Extract the (X, Y) coordinate from the center of the cell holding the provided text.  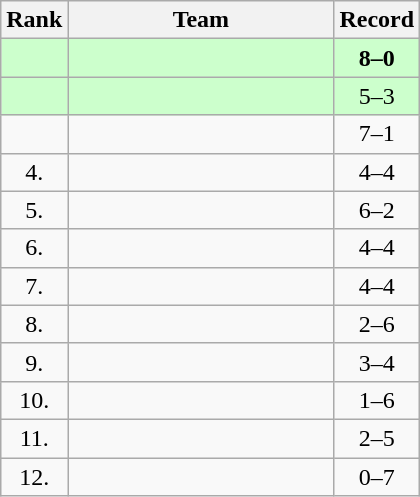
7. (34, 286)
9. (34, 362)
2–6 (377, 324)
7–1 (377, 134)
4. (34, 172)
2–5 (377, 438)
5–3 (377, 96)
Team (201, 20)
11. (34, 438)
6. (34, 248)
5. (34, 210)
8–0 (377, 58)
3–4 (377, 362)
Rank (34, 20)
0–7 (377, 477)
1–6 (377, 400)
12. (34, 477)
Record (377, 20)
8. (34, 324)
10. (34, 400)
6–2 (377, 210)
